Provide the (X, Y) coordinate of the cell's center where the given text is located.  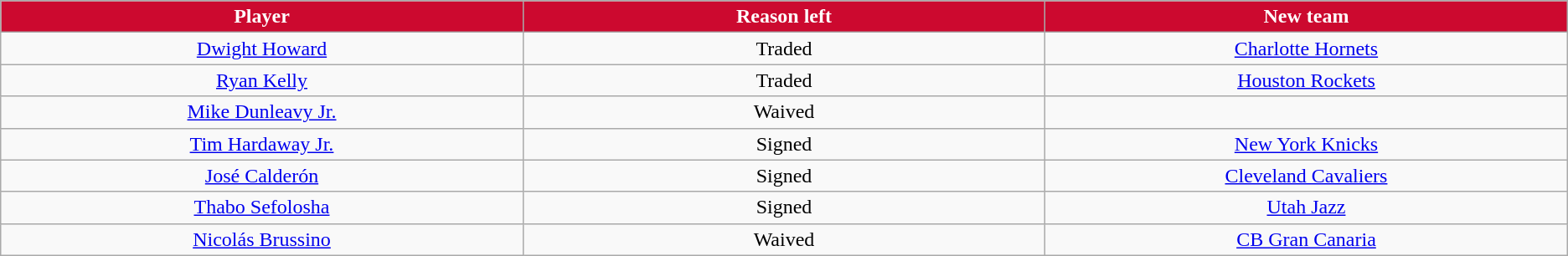
Reason left (784, 17)
Utah Jazz (1307, 207)
Thabo Sefolosha (261, 207)
New team (1307, 17)
Houston Rockets (1307, 80)
CB Gran Canaria (1307, 239)
Cleveland Cavaliers (1307, 176)
José Calderón (261, 176)
New York Knicks (1307, 144)
Ryan Kelly (261, 80)
Tim Hardaway Jr. (261, 144)
Mike Dunleavy Jr. (261, 112)
Nicolás Brussino (261, 239)
Charlotte Hornets (1307, 49)
Player (261, 17)
Dwight Howard (261, 49)
